Detect which cell encompasses the target text, then output its (x, y) center coordinate. 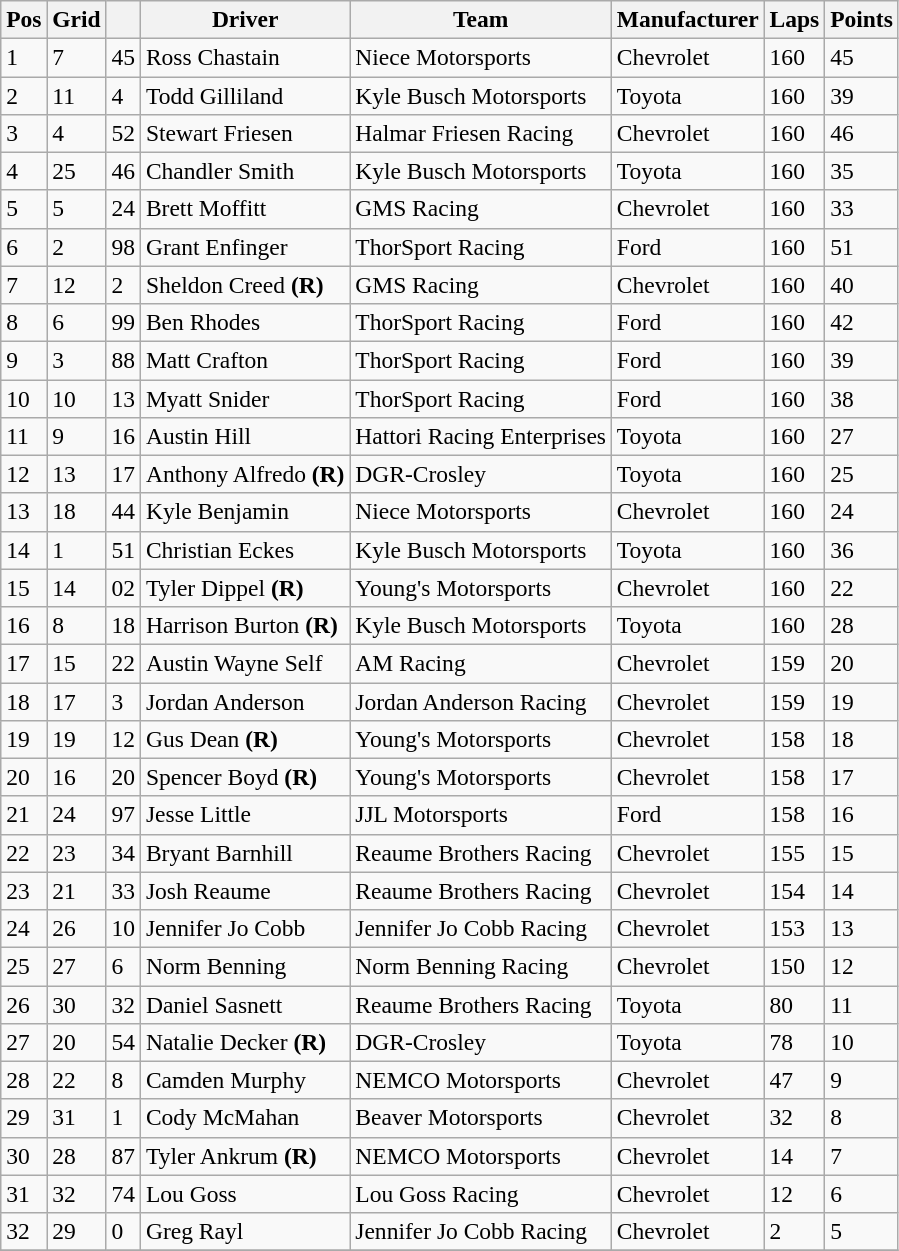
Lou Goss (244, 1194)
Laps (794, 19)
80 (794, 1004)
99 (123, 322)
155 (794, 853)
Harrison Burton (R) (244, 625)
Norm Benning (244, 966)
Daniel Sasnett (244, 1004)
Halmar Friesen Racing (481, 133)
38 (862, 398)
Stewart Friesen (244, 133)
78 (794, 1042)
Sheldon Creed (R) (244, 285)
Hattori Racing Enterprises (481, 436)
Pos (24, 19)
150 (794, 966)
Norm Benning Racing (481, 966)
Cody McMahan (244, 1118)
97 (123, 815)
0 (123, 1231)
Christian Eckes (244, 550)
Myatt Snider (244, 398)
34 (123, 853)
42 (862, 322)
88 (123, 360)
Jennifer Jo Cobb (244, 928)
Natalie Decker (R) (244, 1042)
Grant Enfinger (244, 247)
Brett Moffitt (244, 209)
87 (123, 1156)
Spencer Boyd (R) (244, 777)
JJL Motorsports (481, 815)
74 (123, 1194)
AM Racing (481, 663)
Team (481, 19)
Points (862, 19)
52 (123, 133)
Greg Rayl (244, 1231)
Driver (244, 19)
Camden Murphy (244, 1080)
Josh Reaume (244, 891)
40 (862, 285)
Anthony Alfredo (R) (244, 474)
Chandler Smith (244, 171)
Todd Gilliland (244, 95)
47 (794, 1080)
Tyler Ankrum (R) (244, 1156)
54 (123, 1042)
Bryant Barnhill (244, 853)
154 (794, 891)
Jordan Anderson (244, 701)
Kyle Benjamin (244, 512)
153 (794, 928)
35 (862, 171)
Ben Rhodes (244, 322)
98 (123, 247)
Grid (76, 19)
Matt Crafton (244, 360)
Jesse Little (244, 815)
02 (123, 588)
Austin Hill (244, 436)
Lou Goss Racing (481, 1194)
Austin Wayne Self (244, 663)
Beaver Motorsports (481, 1118)
Ross Chastain (244, 57)
Manufacturer (688, 19)
Tyler Dippel (R) (244, 588)
Jordan Anderson Racing (481, 701)
44 (123, 512)
Gus Dean (R) (244, 739)
36 (862, 550)
